Scan for the cell matching the given text and deliver its [x, y] coordinate at center. 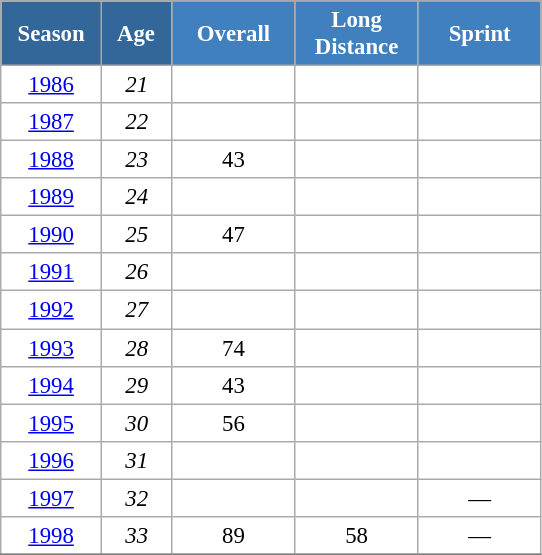
1990 [52, 235]
22 [136, 122]
Season [52, 34]
30 [136, 423]
Overall [234, 34]
56 [234, 423]
1998 [52, 536]
Age [136, 34]
1993 [52, 348]
1997 [52, 498]
27 [136, 310]
21 [136, 85]
26 [136, 273]
1987 [52, 122]
25 [136, 235]
1986 [52, 85]
29 [136, 385]
24 [136, 197]
47 [234, 235]
Long Distance [356, 34]
33 [136, 536]
28 [136, 348]
1994 [52, 385]
1988 [52, 160]
23 [136, 160]
89 [234, 536]
1992 [52, 310]
32 [136, 498]
58 [356, 536]
74 [234, 348]
Sprint [480, 34]
1996 [52, 460]
1995 [52, 423]
1989 [52, 197]
31 [136, 460]
1991 [52, 273]
